Detect which cell encompasses the target text, then output its [x, y] center coordinate. 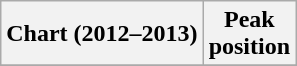
Chart (2012–2013) [102, 34]
Peakposition [249, 34]
